Output the [x, y] coordinate of the center of the cell containing the given text.  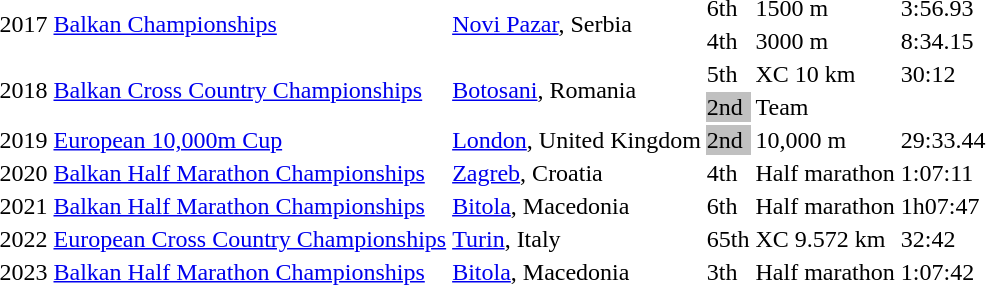
European 10,000m Cup [250, 140]
Team [825, 107]
10,000 m [825, 140]
European Cross Country Championships [250, 239]
65th [728, 239]
London, United Kingdom [577, 140]
XC 10 km [825, 74]
Botosani, Romania [577, 90]
6th [728, 206]
Bitola, Macedonia [577, 206]
Balkan Cross Country Championships [250, 90]
3000 m [825, 41]
5th [728, 74]
XC 9.572 km [825, 239]
Turin, Italy [577, 239]
Zagreb, Croatia [577, 173]
